Determine the (X, Y) coordinate at the center of the cell enclosing the given text.  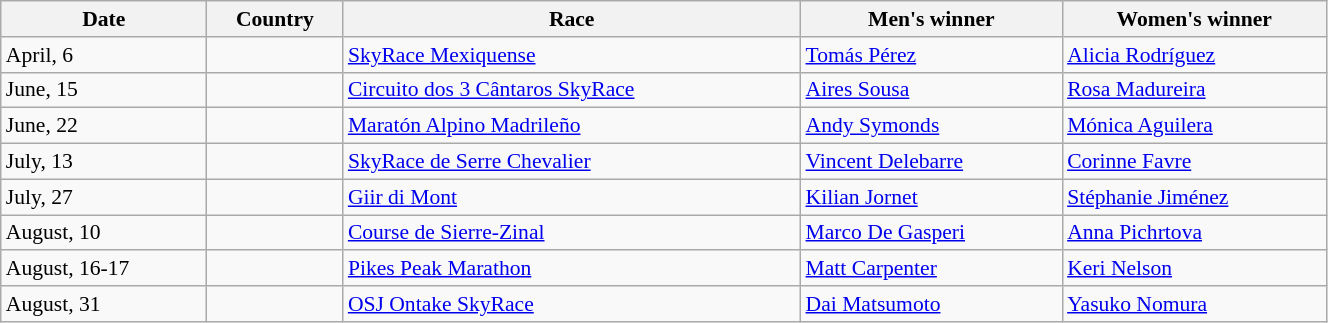
July, 13 (104, 162)
Mónica Aguilera (1194, 126)
June, 22 (104, 126)
August, 16-17 (104, 269)
Course de Sierre-Zinal (572, 233)
Circuito dos 3 Cântaros SkyRace (572, 90)
Kilian Jornet (932, 197)
Corinne Favre (1194, 162)
Keri Nelson (1194, 269)
Pikes Peak Marathon (572, 269)
Giir di Mont (572, 197)
Maratón Alpino Madrileño (572, 126)
June, 15 (104, 90)
April, 6 (104, 55)
Dai Matsumoto (932, 304)
Country (275, 19)
Men's winner (932, 19)
Aires Sousa (932, 90)
Andy Symonds (932, 126)
Anna Pichrtova (1194, 233)
August, 10 (104, 233)
SkyRace de Serre Chevalier (572, 162)
Alicia Rodríguez (1194, 55)
Stéphanie Jiménez (1194, 197)
Tomás Pérez (932, 55)
Rosa Madureira (1194, 90)
Vincent Delebarre (932, 162)
August, 31 (104, 304)
Yasuko Nomura (1194, 304)
Women's winner (1194, 19)
OSJ Ontake SkyRace (572, 304)
SkyRace Mexiquense (572, 55)
Marco De Gasperi (932, 233)
Race (572, 19)
July, 27 (104, 197)
Date (104, 19)
Matt Carpenter (932, 269)
